For the text-containing cell, return its midpoint in [x, y] coordinate format. 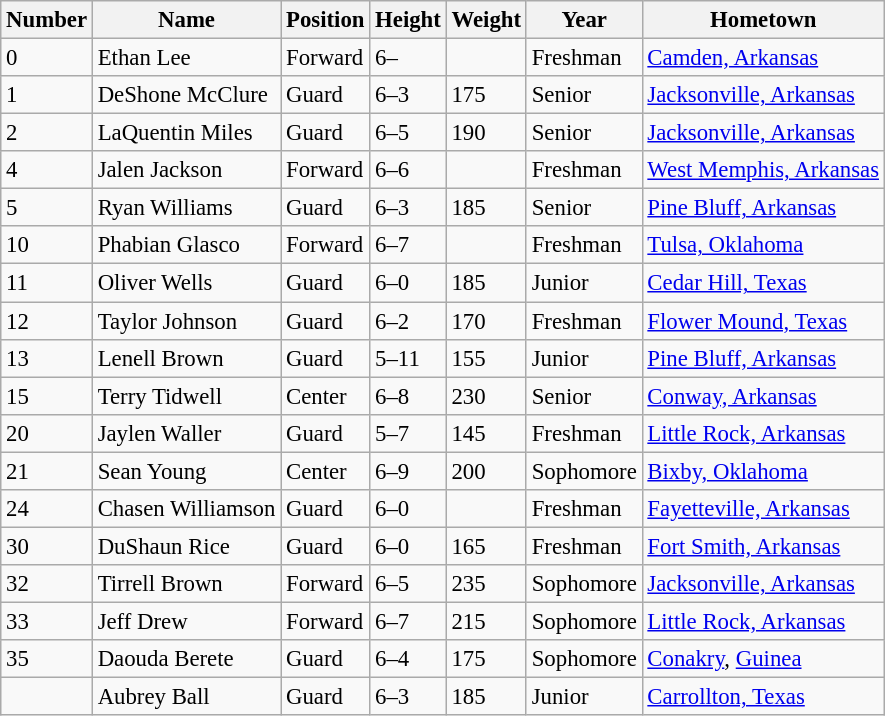
Year [584, 20]
215 [486, 621]
Bixby, Oklahoma [763, 471]
Aubrey Ball [186, 697]
Sean Young [186, 471]
33 [47, 621]
5–7 [408, 433]
11 [47, 283]
6–2 [408, 321]
Oliver Wells [186, 283]
20 [47, 433]
Daouda Berete [186, 659]
DuShaun Rice [186, 546]
Name [186, 20]
Camden, Arkansas [763, 58]
Chasen Williamson [186, 509]
Tirrell Brown [186, 584]
165 [486, 546]
15 [47, 396]
12 [47, 321]
Position [326, 20]
30 [47, 546]
4 [47, 170]
10 [47, 245]
190 [486, 133]
6–4 [408, 659]
6– [408, 58]
Jalen Jackson [186, 170]
Weight [486, 20]
24 [47, 509]
Carrollton, Texas [763, 697]
230 [486, 396]
Fort Smith, Arkansas [763, 546]
Phabian Glasco [186, 245]
DeShone McClure [186, 95]
West Memphis, Arkansas [763, 170]
Hometown [763, 20]
Ryan Williams [186, 208]
Fayetteville, Arkansas [763, 509]
Jaylen Waller [186, 433]
Tulsa, Oklahoma [763, 245]
5–11 [408, 358]
2 [47, 133]
13 [47, 358]
21 [47, 471]
170 [486, 321]
Jeff Drew [186, 621]
32 [47, 584]
35 [47, 659]
6–9 [408, 471]
Terry Tidwell [186, 396]
235 [486, 584]
1 [47, 95]
6–6 [408, 170]
155 [486, 358]
Lenell Brown [186, 358]
Number [47, 20]
200 [486, 471]
Height [408, 20]
145 [486, 433]
Cedar Hill, Texas [763, 283]
Conway, Arkansas [763, 396]
0 [47, 58]
Flower Mound, Texas [763, 321]
Taylor Johnson [186, 321]
LaQuentin Miles [186, 133]
Conakry, Guinea [763, 659]
5 [47, 208]
6–8 [408, 396]
Ethan Lee [186, 58]
